Capture the cell that displays the provided text and extract its [X, Y] central coordinate. 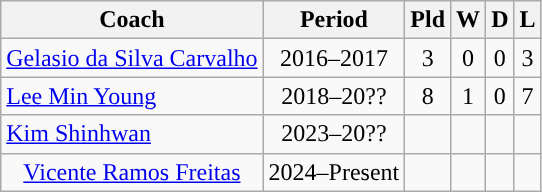
Period [334, 20]
Lee Min Young [132, 96]
Pld [428, 20]
Kim Shinhwan [132, 134]
1 [468, 96]
Coach [132, 20]
L [528, 20]
2018–20?? [334, 96]
2023–20?? [334, 134]
Vicente Ramos Freitas [132, 172]
7 [528, 96]
D [500, 20]
W [468, 20]
2016–2017 [334, 58]
Gelasio da Silva Carvalho [132, 58]
8 [428, 96]
2024–Present [334, 172]
